For the text-containing cell, return its midpoint in (x, y) coordinate format. 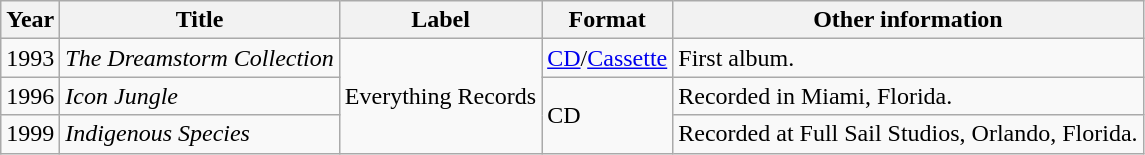
Year (30, 20)
Recorded at Full Sail Studios, Orlando, Florida. (908, 134)
1996 (30, 96)
Recorded in Miami, Florida. (908, 96)
Other information (908, 20)
Title (200, 20)
The Dreamstorm Collection (200, 58)
CD/Cassette (608, 58)
First album. (908, 58)
Label (440, 20)
1999 (30, 134)
Indigenous Species (200, 134)
1993 (30, 58)
Icon Jungle (200, 96)
Everything Records (440, 96)
Format (608, 20)
CD (608, 115)
